Pinpoint the cell where the given text exists, returning its [x, y] midpoint coordinate. 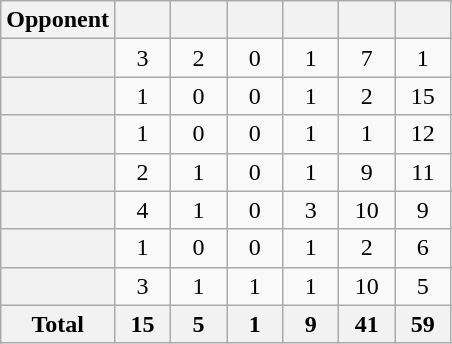
4 [143, 210]
41 [367, 324]
Total [58, 324]
12 [423, 134]
11 [423, 172]
Opponent [58, 20]
7 [367, 58]
6 [423, 248]
59 [423, 324]
